Extract the [x, y] coordinate from the center of the cell holding the provided text.  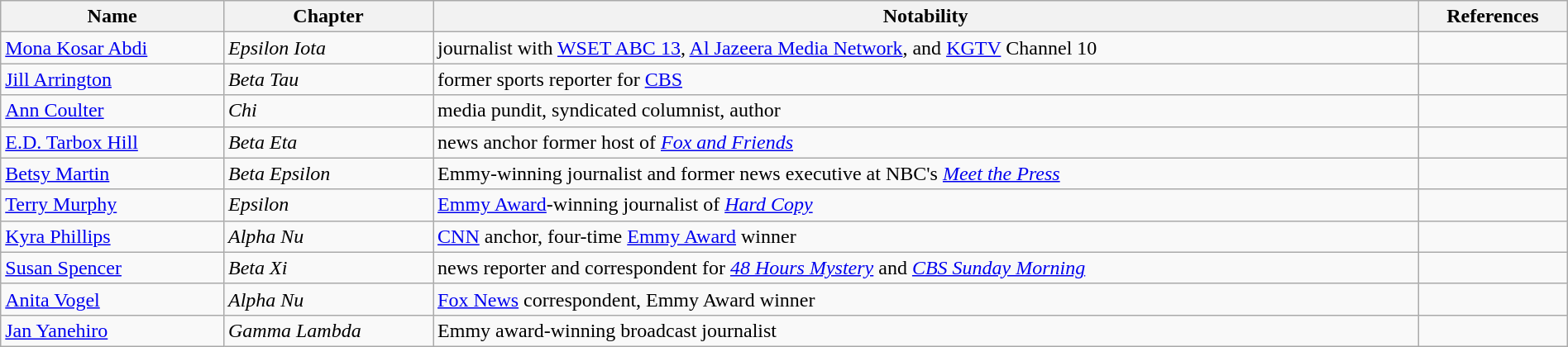
Chapter [327, 17]
former sports reporter for CBS [926, 79]
Epsilon [327, 205]
Kyra Phillips [112, 236]
CNN anchor, four-time Emmy Award winner [926, 236]
E.D. Tarbox Hill [112, 142]
Notability [926, 17]
media pundit, syndicated columnist, author [926, 111]
Emmy-winning journalist and former news executive at NBC's Meet the Press [926, 173]
Beta Epsilon [327, 173]
Gamma Lambda [327, 330]
Anita Vogel [112, 299]
Epsilon Iota [327, 48]
References [1494, 17]
Name [112, 17]
journalist with WSET ABC 13, Al Jazeera Media Network, and KGTV Channel 10 [926, 48]
news anchor former host of Fox and Friends [926, 142]
Beta Xi [327, 268]
Emmy award-winning broadcast journalist [926, 330]
Mona Kosar Abdi [112, 48]
news reporter and correspondent for 48 Hours Mystery and CBS Sunday Morning [926, 268]
Ann Coulter [112, 111]
Jill Arrington [112, 79]
Fox News correspondent, Emmy Award winner [926, 299]
Betsy Martin [112, 173]
Beta Tau [327, 79]
Chi [327, 111]
Jan Yanehiro [112, 330]
Susan Spencer [112, 268]
Beta Eta [327, 142]
Terry Murphy [112, 205]
Emmy Award-winning journalist of Hard Copy [926, 205]
